Return the [X, Y] coordinate for the center point of the cell that contains the specified text.  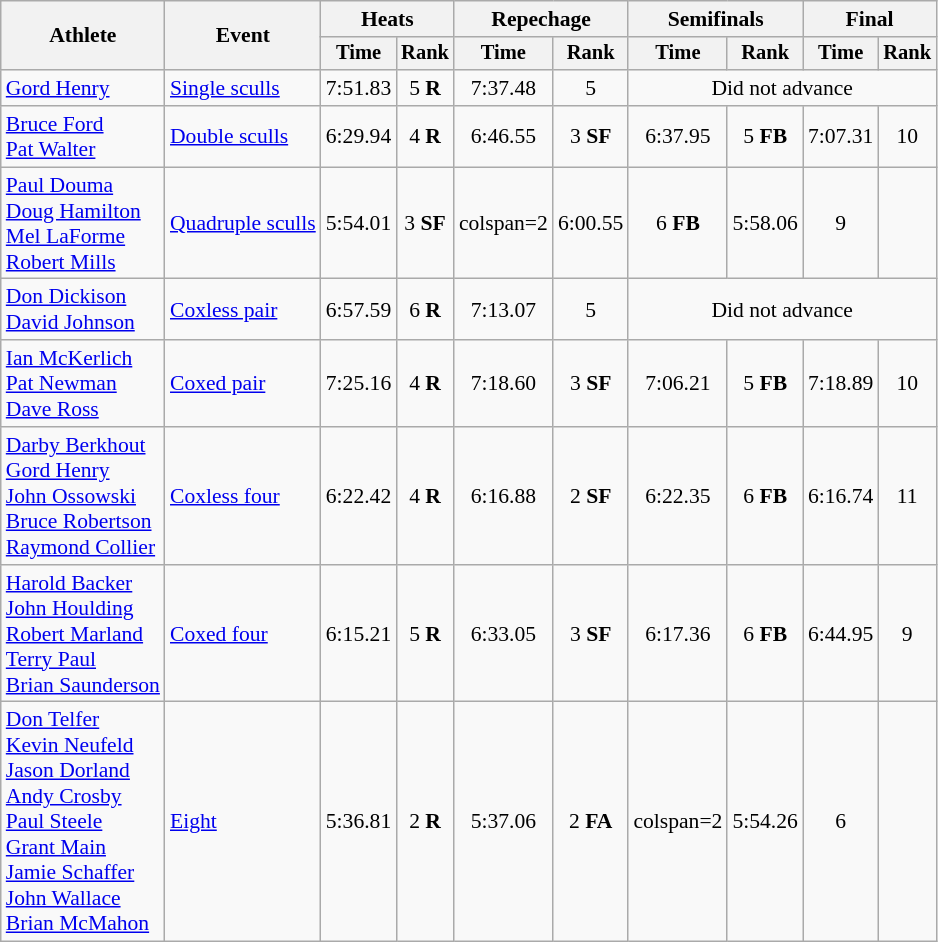
Eight [243, 822]
6:15.21 [358, 634]
Quadruple sculls [243, 223]
6:57.59 [358, 310]
6:22.42 [358, 496]
6:29.94 [358, 136]
7:37.48 [504, 88]
6:44.95 [840, 634]
5:54.26 [764, 822]
5:36.81 [358, 822]
7:07.31 [840, 136]
Athlete [83, 36]
Darby BerkhoutGord HenryJohn OssowskiBruce RobertsonRaymond Collier [83, 496]
6:00.55 [590, 223]
Don TelferKevin NeufeldJason DorlandAndy CrosbyPaul SteeleGrant MainJamie SchafferJohn WallaceBrian McMahon [83, 822]
6:46.55 [504, 136]
5:58.06 [764, 223]
Bruce FordPat Walter [83, 136]
Coxed pair [243, 384]
5:37.06 [504, 822]
7:18.89 [840, 384]
Double sculls [243, 136]
11 [907, 496]
Semifinals [716, 19]
Paul DoumaDoug HamiltonMel LaFormeRobert Mills [83, 223]
Ian McKerlichPat NewmanDave Ross [83, 384]
6:33.05 [504, 634]
Gord Henry [83, 88]
Coxed four [243, 634]
6:17.36 [678, 634]
Heats [388, 19]
2 R [425, 822]
6:16.74 [840, 496]
Repechage [542, 19]
6 R [425, 310]
7:51.83 [358, 88]
7:06.21 [678, 384]
Single sculls [243, 88]
Coxless four [243, 496]
5:54.01 [358, 223]
2 SF [590, 496]
Don DickisonDavid Johnson [83, 310]
6 [840, 822]
7:18.60 [504, 384]
6:37.95 [678, 136]
Harold BackerJohn HouldingRobert MarlandTerry PaulBrian Saunderson [83, 634]
7:25.16 [358, 384]
6:22.35 [678, 496]
6:16.88 [504, 496]
Final [870, 19]
2 FA [590, 822]
7:13.07 [504, 310]
Coxless pair [243, 310]
Event [243, 36]
